From the cell containing the given text, extract its center point as (X, Y) coordinate. 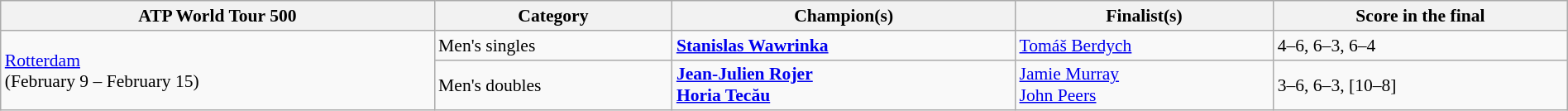
3–6, 6–3, [10–8] (1421, 84)
Finalist(s) (1145, 16)
Men's doubles (553, 84)
Stanislas Wawrinka (844, 46)
Jean-Julien Rojer Horia Tecău (844, 84)
Men's singles (553, 46)
Jamie Murray John Peers (1145, 84)
ATP World Tour 500 (218, 16)
Rotterdam(February 9 – February 15) (218, 71)
Tomáš Berdych (1145, 46)
Score in the final (1421, 16)
Champion(s) (844, 16)
Category (553, 16)
4–6, 6–3, 6–4 (1421, 46)
